Detect which cell encompasses the target text, then output its (X, Y) center coordinate. 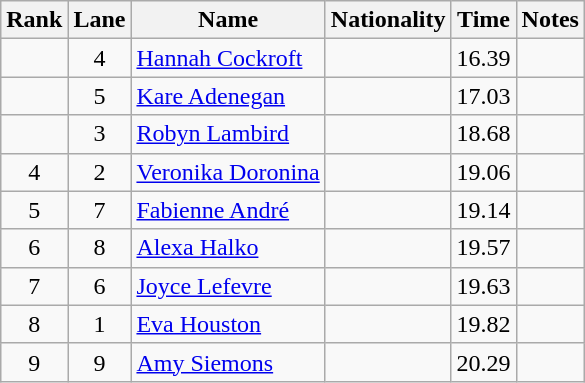
Joyce Lefevre (228, 286)
19.57 (484, 248)
Time (484, 20)
16.39 (484, 58)
Hannah Cockroft (228, 58)
20.29 (484, 362)
1 (100, 324)
Veronika Doronina (228, 172)
Fabienne André (228, 210)
Notes (550, 20)
19.63 (484, 286)
19.82 (484, 324)
Eva Houston (228, 324)
2 (100, 172)
Alexa Halko (228, 248)
Amy Siemons (228, 362)
3 (100, 134)
Lane (100, 20)
Robyn Lambird (228, 134)
19.14 (484, 210)
Kare Adenegan (228, 96)
Nationality (388, 20)
18.68 (484, 134)
17.03 (484, 96)
19.06 (484, 172)
Rank (34, 20)
Name (228, 20)
